Find where the given text appears and provide that cell's center as [X, Y] coordinate. 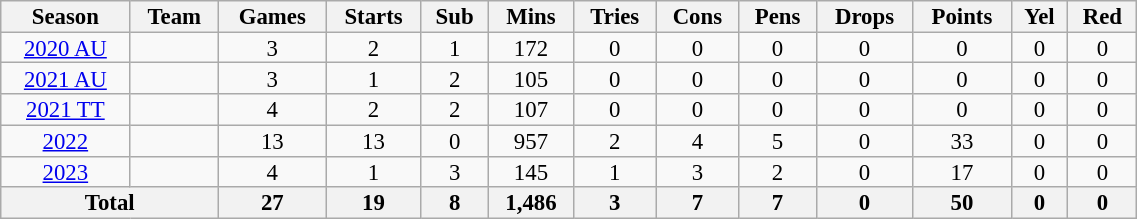
Red [1102, 16]
27 [272, 204]
172 [530, 48]
33 [962, 140]
2021 AU [66, 78]
1,486 [530, 204]
50 [962, 204]
5 [778, 140]
Cons [698, 16]
Drops [864, 16]
2022 [66, 140]
Yel [1040, 16]
145 [530, 172]
17 [962, 172]
2023 [66, 172]
Starts [374, 16]
Mins [530, 16]
2020 AU [66, 48]
Sub [454, 16]
Pens [778, 16]
2021 TT [66, 110]
Points [962, 16]
8 [454, 204]
Games [272, 16]
19 [374, 204]
957 [530, 140]
Team [174, 16]
Tries [615, 16]
Season [66, 16]
107 [530, 110]
Total [110, 204]
105 [530, 78]
